Identify which cell holds the provided text, then report its (x, y) central coordinate. 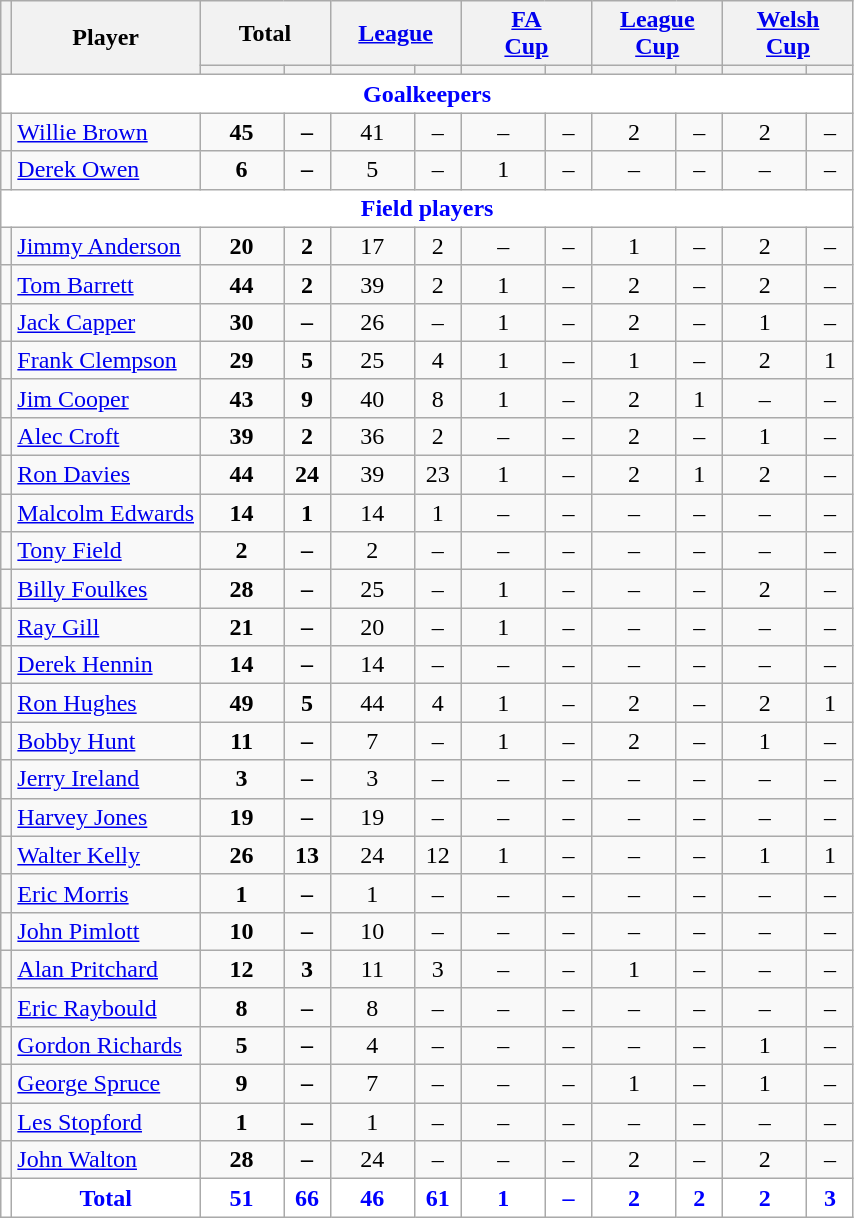
Derek Owen (106, 170)
6 (242, 170)
WelshCup (788, 34)
Ron Davies (106, 475)
45 (242, 132)
Ray Gill (106, 627)
Goalkeepers (428, 94)
Tom Barrett (106, 284)
Jimmy Anderson (106, 246)
30 (242, 322)
Eric Morris (106, 893)
Ron Hughes (106, 703)
Alec Croft (106, 437)
41 (372, 132)
Malcolm Edwards (106, 513)
66 (308, 1198)
LeagueCup (658, 34)
Jerry Ireland (106, 779)
Gordon Richards (106, 1046)
Tony Field (106, 551)
46 (372, 1198)
Jack Capper (106, 322)
51 (242, 1198)
Field players (428, 208)
21 (242, 627)
FACup (526, 34)
43 (242, 398)
Eric Raybould (106, 1007)
Billy Foulkes (106, 589)
Player (106, 38)
Walter Kelly (106, 855)
49 (242, 703)
League (396, 34)
Bobby Hunt (106, 741)
Alan Pritchard (106, 969)
Frank Clempson (106, 360)
13 (308, 855)
John Walton (106, 1160)
23 (438, 475)
Harvey Jones (106, 817)
George Spruce (106, 1084)
Les Stopford (106, 1122)
61 (438, 1198)
John Pimlott (106, 931)
40 (372, 398)
Willie Brown (106, 132)
36 (372, 437)
17 (372, 246)
29 (242, 360)
Derek Hennin (106, 665)
Jim Cooper (106, 398)
